Locate the cell with the specified text and output its [x, y] center coordinate. 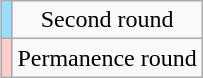
Permanence round [107, 58]
Second round [107, 20]
